Identify which cell holds the provided text, then report its [X, Y] central coordinate. 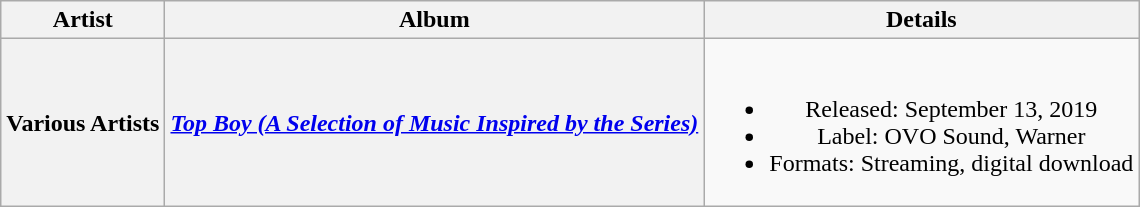
Artist [83, 20]
Top Boy (A Selection of Music Inspired by the Series) [434, 122]
Details [922, 20]
Album [434, 20]
Various Artists [83, 122]
Released: September 13, 2019Label: OVO Sound, WarnerFormats: Streaming, digital download [922, 122]
